Detect which cell encompasses the target text, then output its [X, Y] center coordinate. 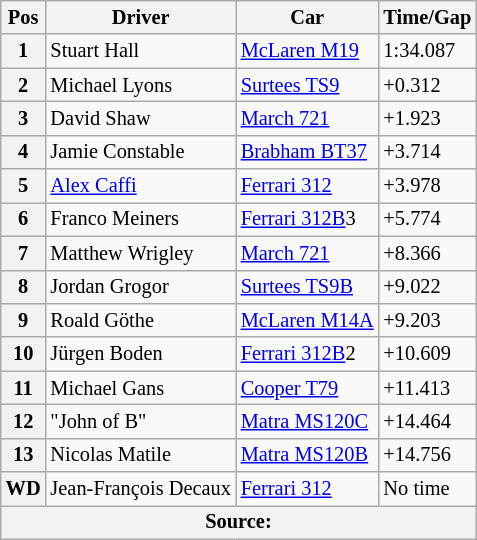
13 [24, 455]
3 [24, 118]
9 [24, 320]
No time [428, 489]
+9.203 [428, 320]
Michael Lyons [141, 85]
+3.714 [428, 152]
6 [24, 219]
WD [24, 489]
11 [24, 388]
+3.978 [428, 186]
David Shaw [141, 118]
+5.774 [428, 219]
Cooper T79 [308, 388]
2 [24, 85]
Nicolas Matile [141, 455]
McLaren M19 [308, 51]
Ferrari 312B3 [308, 219]
+8.366 [428, 253]
12 [24, 421]
+1.923 [428, 118]
Matra MS120C [308, 421]
Pos [24, 17]
Matra MS120B [308, 455]
Jean-François Decaux [141, 489]
Surtees TS9 [308, 85]
+14.756 [428, 455]
Time/Gap [428, 17]
Michael Gans [141, 388]
+10.609 [428, 354]
+11.413 [428, 388]
Surtees TS9B [308, 287]
Brabham BT37 [308, 152]
McLaren M14A [308, 320]
Matthew Wrigley [141, 253]
Roald Göthe [141, 320]
Source: [238, 522]
Ferrari 312B2 [308, 354]
Jamie Constable [141, 152]
8 [24, 287]
+14.464 [428, 421]
Stuart Hall [141, 51]
Jürgen Boden [141, 354]
1:34.087 [428, 51]
Car [308, 17]
7 [24, 253]
+0.312 [428, 85]
+9.022 [428, 287]
10 [24, 354]
Franco Meiners [141, 219]
1 [24, 51]
"John of B" [141, 421]
Alex Caffi [141, 186]
Jordan Grogor [141, 287]
4 [24, 152]
Driver [141, 17]
5 [24, 186]
